From the cell containing the given text, extract its center point as [x, y] coordinate. 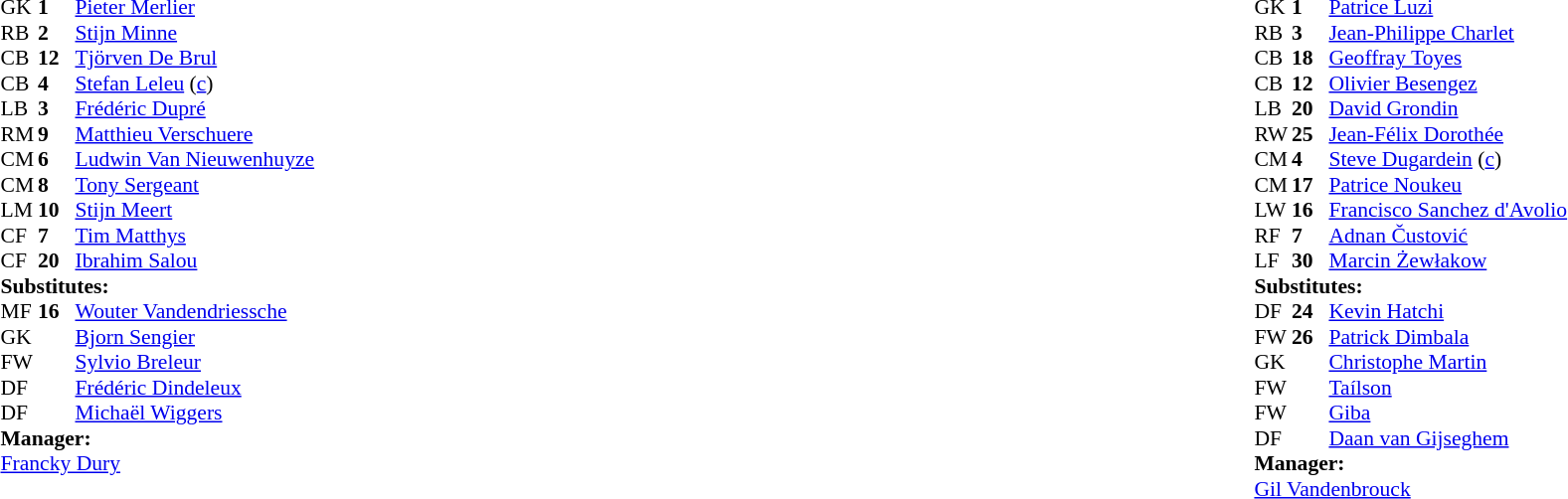
18 [1310, 59]
Ludwin Van Nieuwenhuyze [195, 160]
Geoffray Toyes [1448, 59]
26 [1310, 337]
Ibrahim Salou [195, 261]
Marcin Żewłakow [1448, 261]
Steve Dugardein (c) [1448, 160]
Michaël Wiggers [195, 413]
Adnan Čustović [1448, 236]
Patrice Noukeu [1448, 185]
Stijn Minne [195, 33]
Jean-Philippe Charlet [1448, 33]
MF [19, 311]
17 [1310, 185]
Patrick Dimbala [1448, 337]
Christophe Martin [1448, 363]
Stijn Meert [195, 210]
LW [1273, 210]
8 [57, 185]
RM [19, 134]
Wouter Vandendriessche [195, 311]
RW [1273, 134]
6 [57, 160]
24 [1310, 311]
Frédéric Dupré [195, 108]
David Grondin [1448, 108]
Tony Sergeant [195, 185]
Daan van Gijseghem [1448, 438]
Taílson [1448, 388]
LM [19, 210]
Sylvio Breleur [195, 363]
RF [1273, 236]
Giba [1448, 413]
30 [1310, 261]
Tjörven De Brul [195, 59]
Olivier Besengez [1448, 83]
9 [57, 134]
2 [57, 33]
Bjorn Sengier [195, 337]
Stefan Leleu (c) [195, 83]
Francky Dury [157, 464]
Kevin Hatchi [1448, 311]
Tim Matthys [195, 236]
Matthieu Verschuere [195, 134]
Francisco Sanchez d'Avolio [1448, 210]
Frédéric Dindeleux [195, 388]
10 [57, 210]
25 [1310, 134]
Jean-Félix Dorothée [1448, 134]
LF [1273, 261]
